Detect which cell encompasses the target text, then output its (X, Y) center coordinate. 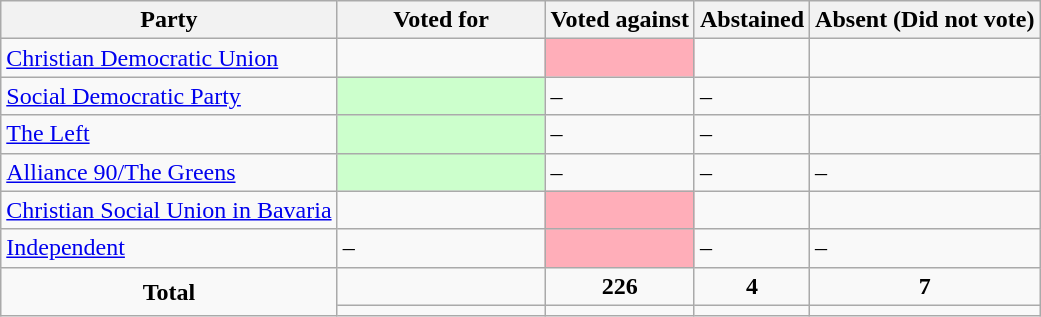
Voted for (441, 20)
Alliance 90/The Greens (169, 172)
Christian Social Union in Bavaria (169, 210)
Absent (Did not vote) (925, 20)
Social Democratic Party (169, 96)
Total (169, 292)
Party (169, 20)
Voted against (620, 20)
Independent (169, 248)
4 (752, 286)
226 (620, 286)
Christian Democratic Union (169, 58)
Abstained (752, 20)
The Left (169, 134)
7 (925, 286)
